Determine the (x, y) coordinate at the center of the cell enclosing the given text.  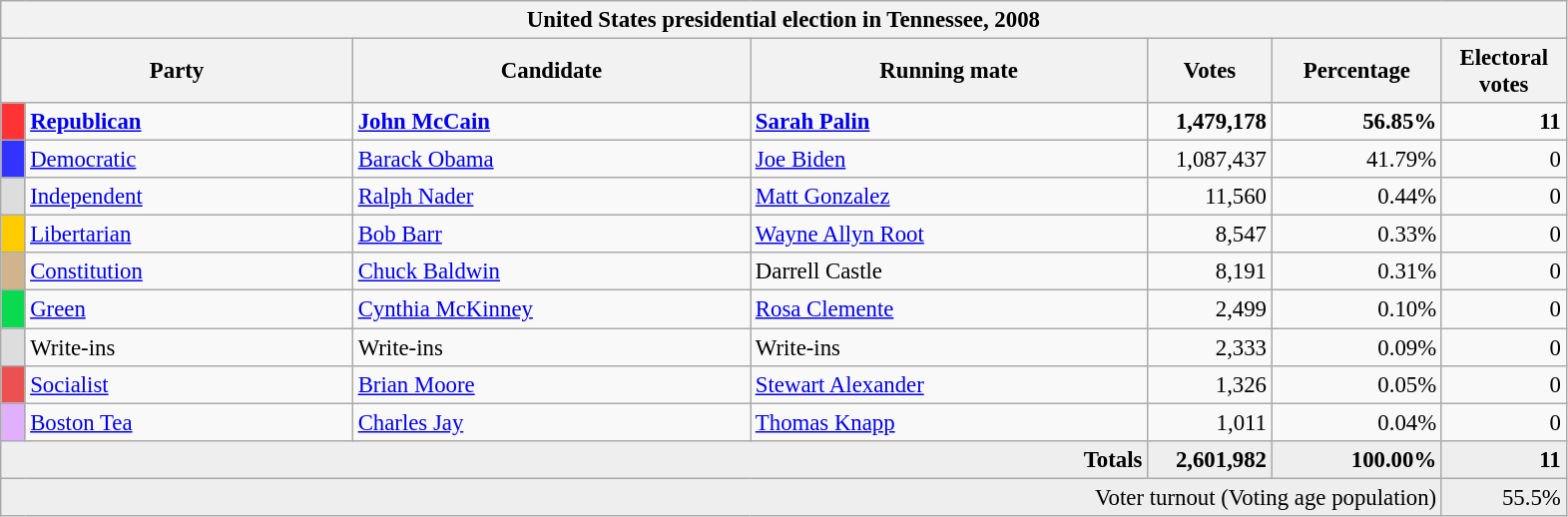
Green (189, 309)
1,479,178 (1210, 122)
56.85% (1356, 122)
2,333 (1210, 347)
Boston Tea (189, 422)
Ralph Nader (551, 197)
United States presidential election in Tennessee, 2008 (784, 20)
Totals (575, 459)
Constitution (189, 272)
2,499 (1210, 309)
1,011 (1210, 422)
Running mate (949, 72)
Cynthia McKinney (551, 309)
41.79% (1356, 160)
Bob Barr (551, 235)
0.09% (1356, 347)
2,601,982 (1210, 459)
Party (178, 72)
0.04% (1356, 422)
Thomas Knapp (949, 422)
Darrell Castle (949, 272)
8,547 (1210, 235)
8,191 (1210, 272)
Sarah Palin (949, 122)
Electoral votes (1503, 72)
Democratic (189, 160)
Independent (189, 197)
Voter turnout (Voting age population) (722, 497)
Candidate (551, 72)
John McCain (551, 122)
Brian Moore (551, 384)
Matt Gonzalez (949, 197)
0.31% (1356, 272)
0.33% (1356, 235)
Chuck Baldwin (551, 272)
55.5% (1503, 497)
11,560 (1210, 197)
Barack Obama (551, 160)
Libertarian (189, 235)
0.05% (1356, 384)
1,087,437 (1210, 160)
Rosa Clemente (949, 309)
Charles Jay (551, 422)
Votes (1210, 72)
1,326 (1210, 384)
Stewart Alexander (949, 384)
0.10% (1356, 309)
0.44% (1356, 197)
Republican (189, 122)
100.00% (1356, 459)
Joe Biden (949, 160)
Wayne Allyn Root (949, 235)
Socialist (189, 384)
Percentage (1356, 72)
